Scan for the cell matching the given text and deliver its (x, y) coordinate at center. 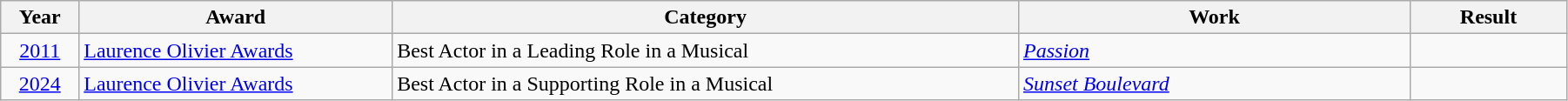
Result (1488, 17)
Best Actor in a Supporting Role in a Musical (706, 84)
2024 (40, 84)
Work (1215, 17)
Year (40, 17)
Sunset Boulevard (1215, 84)
Award (236, 17)
Category (706, 17)
Best Actor in a Leading Role in a Musical (706, 50)
2011 (40, 50)
Passion (1215, 50)
